From the cell containing the given text, extract its center point as (x, y) coordinate. 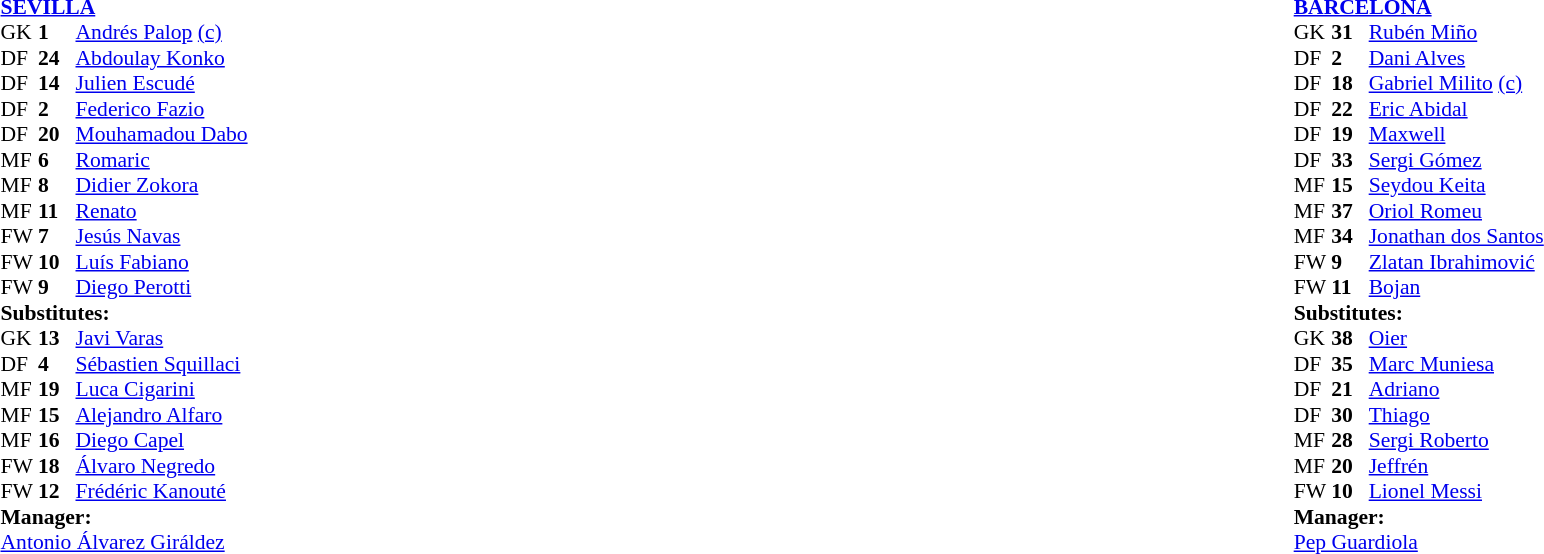
Javi Varas (162, 339)
4 (57, 364)
Frédéric Kanouté (162, 491)
12 (57, 491)
Jonathan dos Santos (1456, 237)
Adriano (1456, 389)
Sébastien Squillaci (162, 364)
Luís Fabiano (162, 262)
37 (1350, 211)
Álvaro Negredo (162, 466)
Oier (1456, 339)
Sergi Roberto (1456, 441)
31 (1350, 33)
6 (57, 160)
Oriol Romeu (1456, 211)
Rubén Miño (1456, 33)
33 (1350, 160)
Eric Abidal (1456, 109)
Romaric (162, 160)
Marc Muniesa (1456, 364)
24 (57, 58)
28 (1350, 441)
Thiago (1456, 415)
Julien Escudé (162, 83)
Alejandro Alfaro (162, 415)
Dani Alves (1456, 58)
30 (1350, 415)
Gabriel Milito (c) (1456, 83)
7 (57, 237)
Andrés Palop (c) (162, 33)
Diego Capel (162, 441)
Abdoulay Konko (162, 58)
38 (1350, 339)
Mouhamadou Dabo (162, 135)
14 (57, 83)
Luca Cigarini (162, 389)
34 (1350, 237)
Federico Fazio (162, 109)
Jeffrén (1456, 466)
Bojan (1456, 287)
Seydou Keita (1456, 185)
21 (1350, 389)
35 (1350, 364)
16 (57, 441)
Didier Zokora (162, 185)
22 (1350, 109)
8 (57, 185)
Lionel Messi (1456, 491)
1 (57, 33)
13 (57, 339)
Zlatan Ibrahimović (1456, 262)
Diego Perotti (162, 287)
Sergi Gómez (1456, 160)
Jesús Navas (162, 237)
Maxwell (1456, 135)
Renato (162, 211)
